Return the (X, Y) coordinate for the center point of the cell that contains the specified text.  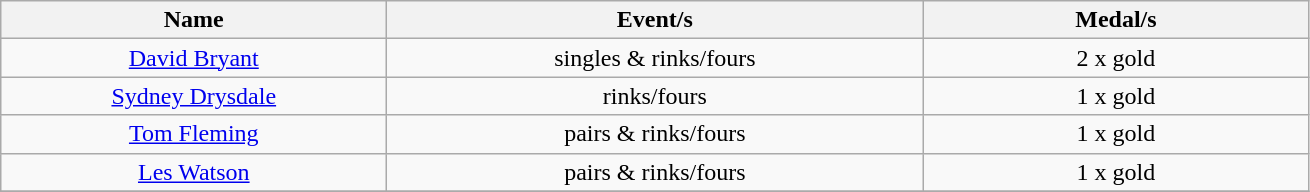
singles & rinks/fours (655, 58)
Tom Fleming (194, 134)
rinks/fours (655, 96)
Les Watson (194, 172)
Medal/s (1116, 20)
Name (194, 20)
David Bryant (194, 58)
Sydney Drysdale (194, 96)
Event/s (655, 20)
2 x gold (1116, 58)
